Return the (x, y) coordinate for the center point of the cell that contains the specified text.  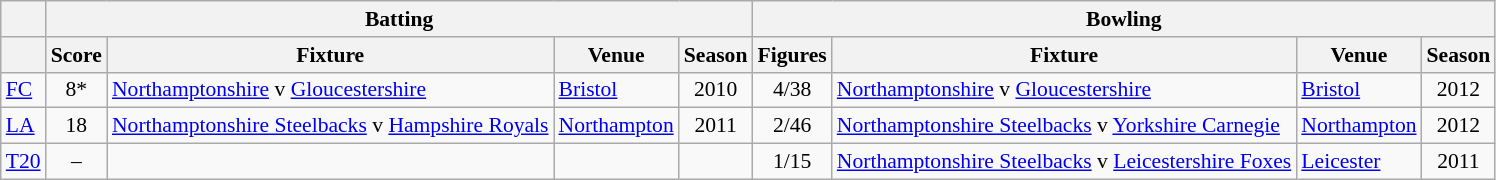
FC (24, 90)
Northamptonshire Steelbacks v Leicestershire Foxes (1064, 162)
1/15 (792, 162)
LA (24, 126)
2/46 (792, 126)
Leicester (1358, 162)
2010 (716, 90)
Northamptonshire Steelbacks v Hampshire Royals (330, 126)
– (76, 162)
Bowling (1124, 19)
Batting (400, 19)
18 (76, 126)
Score (76, 55)
Northamptonshire Steelbacks v Yorkshire Carnegie (1064, 126)
T20 (24, 162)
4/38 (792, 90)
Figures (792, 55)
8* (76, 90)
